Extract the (x, y) coordinate from the center of the cell holding the provided text.  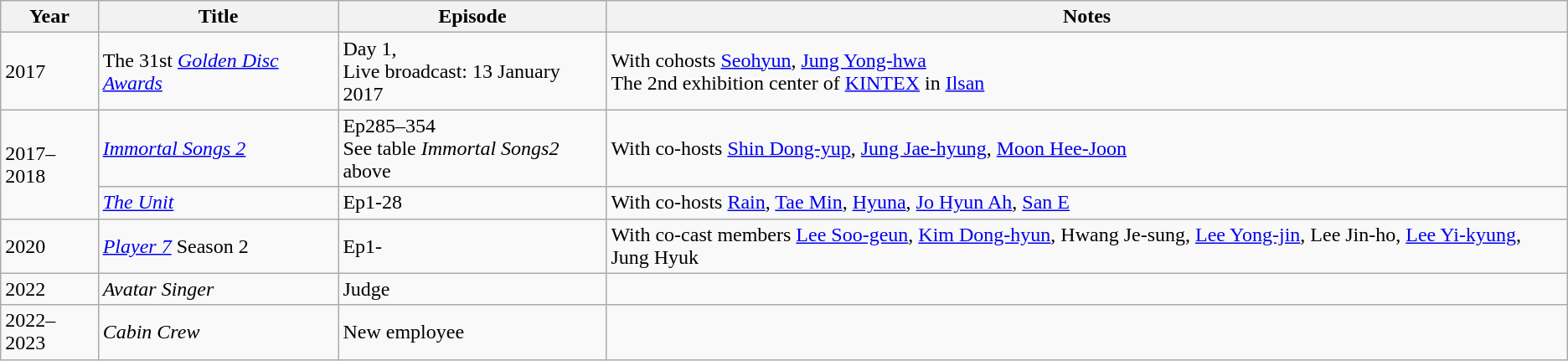
2017 (49, 71)
2022 (49, 289)
The Unit (218, 203)
With cohosts Seohyun, Jung Yong-hwaThe 2nd exhibition center of KINTEX in Ilsan (1087, 71)
Cabin Crew (218, 332)
Ep1-28 (472, 203)
2022–2023 (49, 332)
The 31st Golden Disc Awards (218, 71)
Notes (1087, 17)
2017–2018 (49, 164)
2020 (49, 246)
Player 7 Season 2 (218, 246)
Year (49, 17)
With co-cast members Lee Soo-geun, Kim Dong-hyun, Hwang Je-sung, Lee Yong-jin, Lee Jin-ho, Lee Yi-kyung, Jung Hyuk (1087, 246)
With co-hosts Shin Dong-yup, Jung Jae-hyung, Moon Hee-Joon (1087, 148)
New employee (472, 332)
Ep1- (472, 246)
Judge (472, 289)
Episode (472, 17)
Title (218, 17)
Avatar Singer (218, 289)
Immortal Songs 2 (218, 148)
With co-hosts Rain, Tae Min, Hyuna, Jo Hyun Ah, San E (1087, 203)
Ep285–354See table Immortal Songs2 above (472, 148)
Day 1,Live broadcast: 13 January 2017 (472, 71)
